Extract the (X, Y) coordinate from the center of the cell holding the provided text.  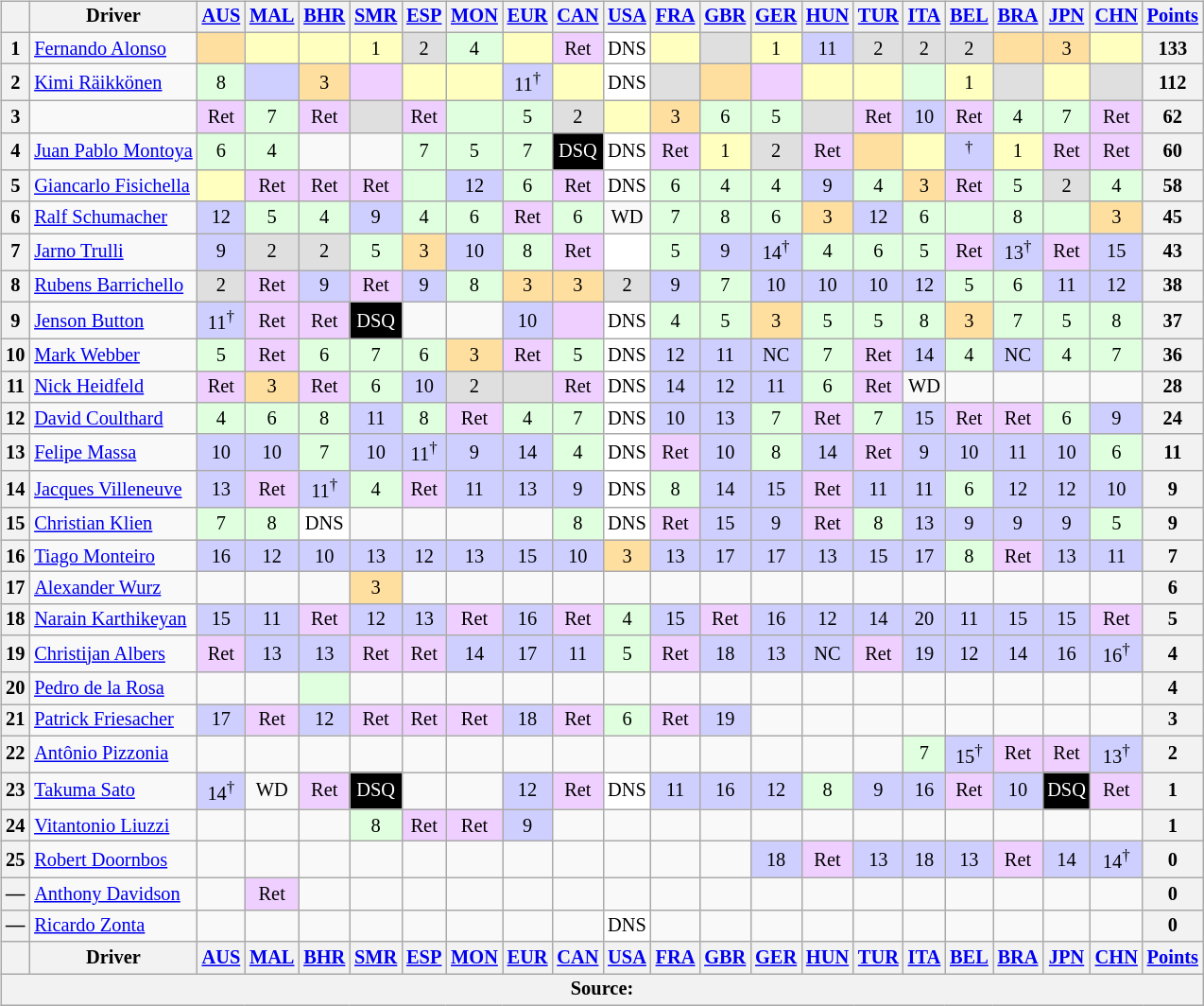
Tiago Monteiro (113, 556)
Alexander Wurz (113, 588)
112 (1173, 83)
Ricardo Zonta (113, 926)
Giancarlo Fisichella (113, 186)
Mark Webber (113, 355)
23 (15, 790)
16† (1117, 654)
Jacques Villeneuve (113, 490)
† (969, 151)
Felipe Massa (113, 452)
Juan Pablo Montoya (113, 151)
22 (15, 754)
Vitantonio Liuzzi (113, 825)
133 (1173, 48)
Robert Doornbos (113, 860)
Narain Karthikeyan (113, 619)
Antônio Pizzonia (113, 754)
Anthony Davidson (113, 894)
60 (1173, 151)
Pedro de la Rosa (113, 688)
Jenson Button (113, 320)
Source: (602, 990)
43 (1173, 251)
Nick Heidfeld (113, 387)
Takuma Sato (113, 790)
Kimi Räikkönen (113, 83)
Jarno Trulli (113, 251)
38 (1173, 286)
25 (15, 860)
David Coulthard (113, 419)
Rubens Barrichello (113, 286)
Ralf Schumacher (113, 217)
58 (1173, 186)
62 (1173, 117)
Patrick Friesacher (113, 720)
45 (1173, 217)
37 (1173, 320)
15† (969, 754)
Fernando Alonso (113, 48)
Christijan Albers (113, 654)
Christian Klien (113, 524)
21 (15, 720)
28 (1173, 387)
36 (1173, 355)
